Identify which cell holds the provided text, then report its (X, Y) central coordinate. 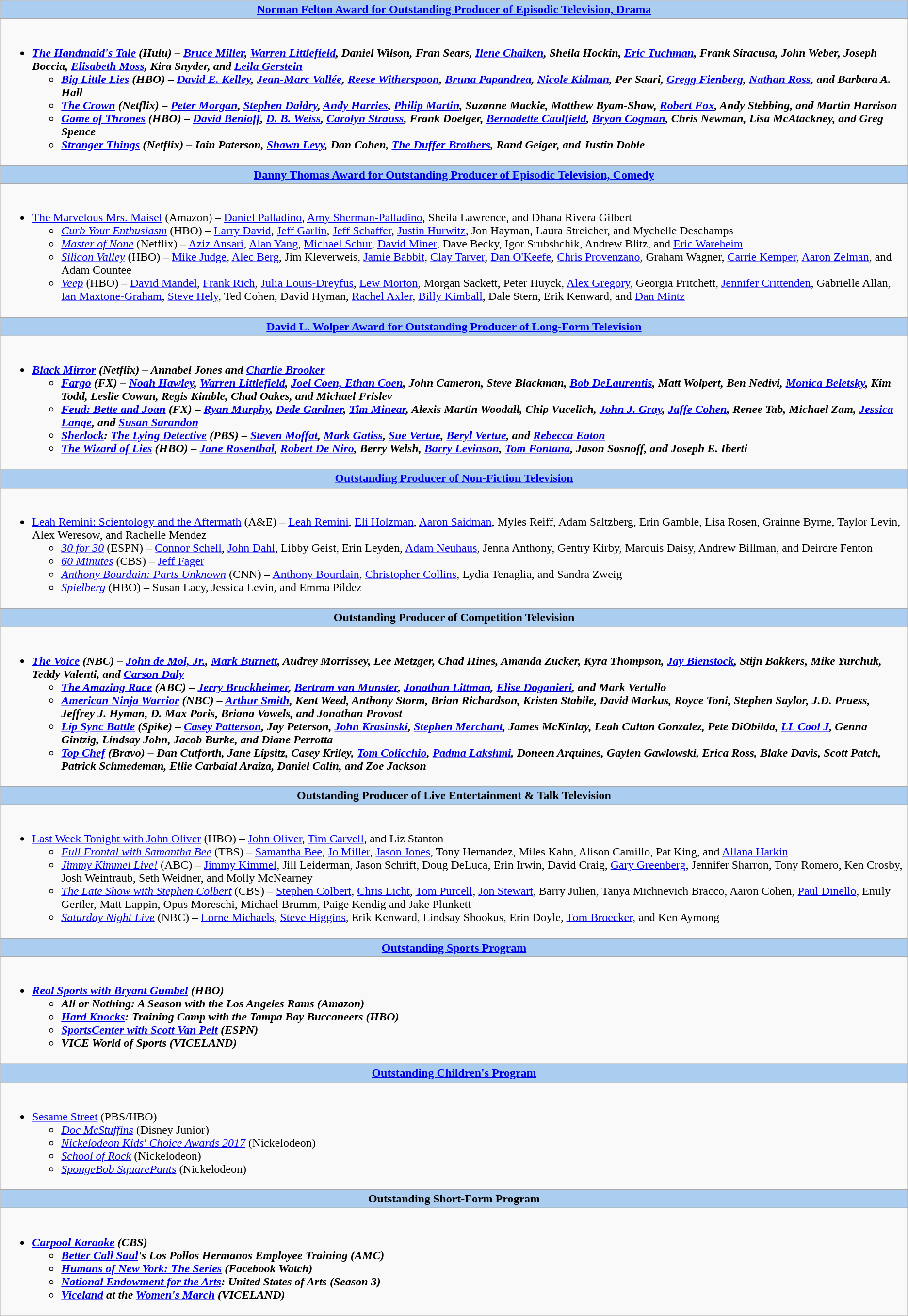
Danny Thomas Award for Outstanding Producer of Episodic Television, Comedy (454, 175)
Outstanding Children's Program (454, 1073)
Norman Felton Award for Outstanding Producer of Episodic Television, Drama (454, 10)
Outstanding Producer of Live Entertainment & Talk Television (454, 795)
Outstanding Short-Form Program (454, 1199)
Outstanding Sports Program (454, 948)
Outstanding Producer of Competition Television (454, 617)
David L. Wolper Award for Outstanding Producer of Long-Form Television (454, 327)
Outstanding Producer of Non-Fiction Television (454, 478)
